Output the [X, Y] coordinate of the center of the cell containing the given text.  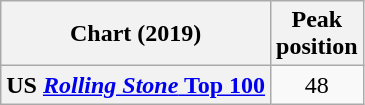
US Rolling Stone Top 100 [136, 85]
Chart (2019) [136, 34]
48 [317, 85]
Peakposition [317, 34]
